From the cell containing the given text, extract its center point as (x, y) coordinate. 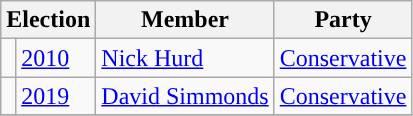
Nick Hurd (185, 58)
2019 (56, 96)
2010 (56, 58)
David Simmonds (185, 96)
Member (185, 20)
Party (343, 20)
Election (48, 20)
